Find where the given text appears and provide that cell's center as [X, Y] coordinate. 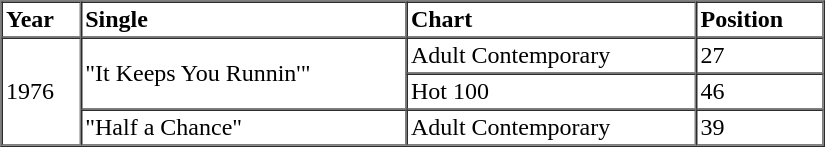
"Half a Chance" [244, 128]
Hot 100 [551, 92]
39 [760, 128]
Single [244, 20]
"It Keeps You Runnin'" [244, 74]
46 [760, 92]
Year [42, 20]
Position [760, 20]
27 [760, 56]
Chart [551, 20]
1976 [42, 92]
